Extract the (x, y) coordinate from the center of the cell holding the provided text.  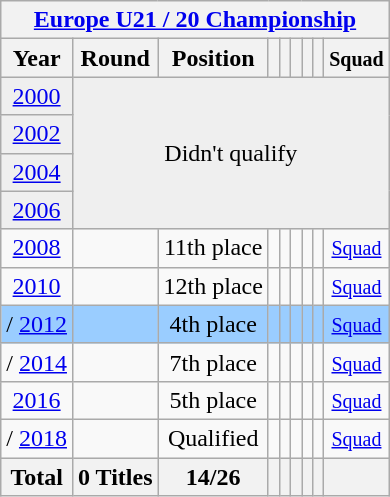
2002 (37, 134)
/ 2018 (37, 438)
4th place (213, 324)
11th place (213, 248)
2008 (37, 248)
2010 (37, 286)
Position (213, 58)
Round (115, 58)
/ 2012 (37, 324)
5th place (213, 400)
/ 2014 (37, 362)
2000 (37, 96)
2016 (37, 400)
2006 (37, 210)
Europe U21 / 20 Championship (195, 20)
14/26 (213, 477)
2004 (37, 172)
Qualified (213, 438)
Didn't qualify (230, 153)
Total (37, 477)
Year (37, 58)
12th place (213, 286)
0 Titles (115, 477)
7th place (213, 362)
